Determine the [x, y] coordinate at the center of the cell enclosing the given text.  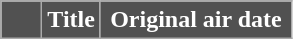
Original air date [196, 20]
Title [72, 20]
